For the text-containing cell, return its midpoint in (X, Y) coordinate format. 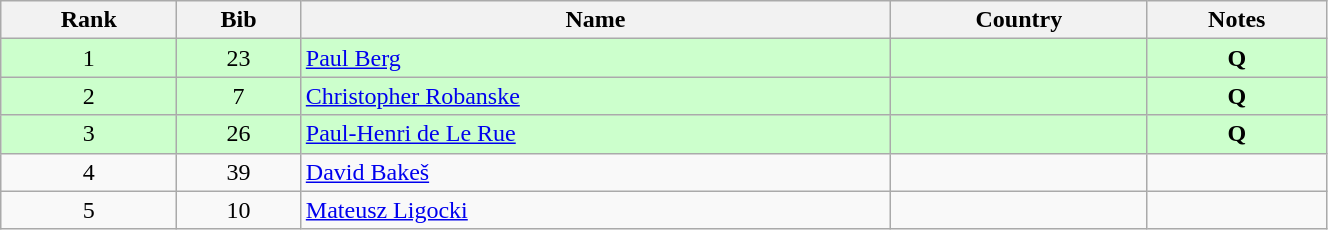
7 (239, 96)
Country (1019, 20)
2 (89, 96)
23 (239, 58)
Paul Berg (595, 58)
Christopher Robanske (595, 96)
39 (239, 172)
1 (89, 58)
5 (89, 210)
Name (595, 20)
Paul-Henri de Le Rue (595, 134)
Mateusz Ligocki (595, 210)
4 (89, 172)
26 (239, 134)
David Bakeš (595, 172)
Bib (239, 20)
Rank (89, 20)
3 (89, 134)
10 (239, 210)
Notes (1236, 20)
